Return the [x, y] coordinate for the center point of the cell that contains the specified text.  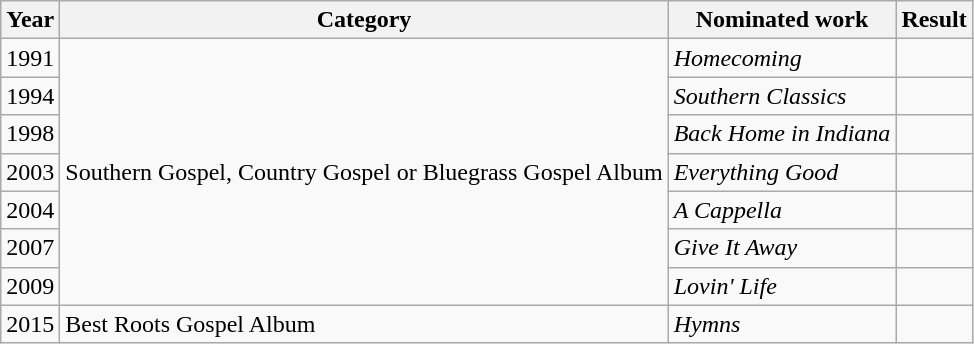
Southern Classics [782, 96]
Nominated work [782, 20]
A Cappella [782, 210]
Category [364, 20]
2003 [30, 172]
Southern Gospel, Country Gospel or Bluegrass Gospel Album [364, 172]
1998 [30, 134]
Give It Away [782, 248]
Hymns [782, 324]
2004 [30, 210]
Back Home in Indiana [782, 134]
Lovin' Life [782, 286]
2009 [30, 286]
Result [934, 20]
Best Roots Gospel Album [364, 324]
1991 [30, 58]
Homecoming [782, 58]
Year [30, 20]
1994 [30, 96]
2007 [30, 248]
2015 [30, 324]
Everything Good [782, 172]
